Search for the cell housing the specified text and yield its (X, Y) center coordinate. 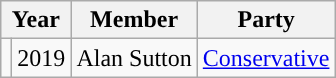
Alan Sutton (134, 58)
Year (36, 20)
2019 (42, 58)
Party (266, 20)
Member (134, 20)
Conservative (266, 58)
